Identify which cell holds the provided text, then report its [x, y] central coordinate. 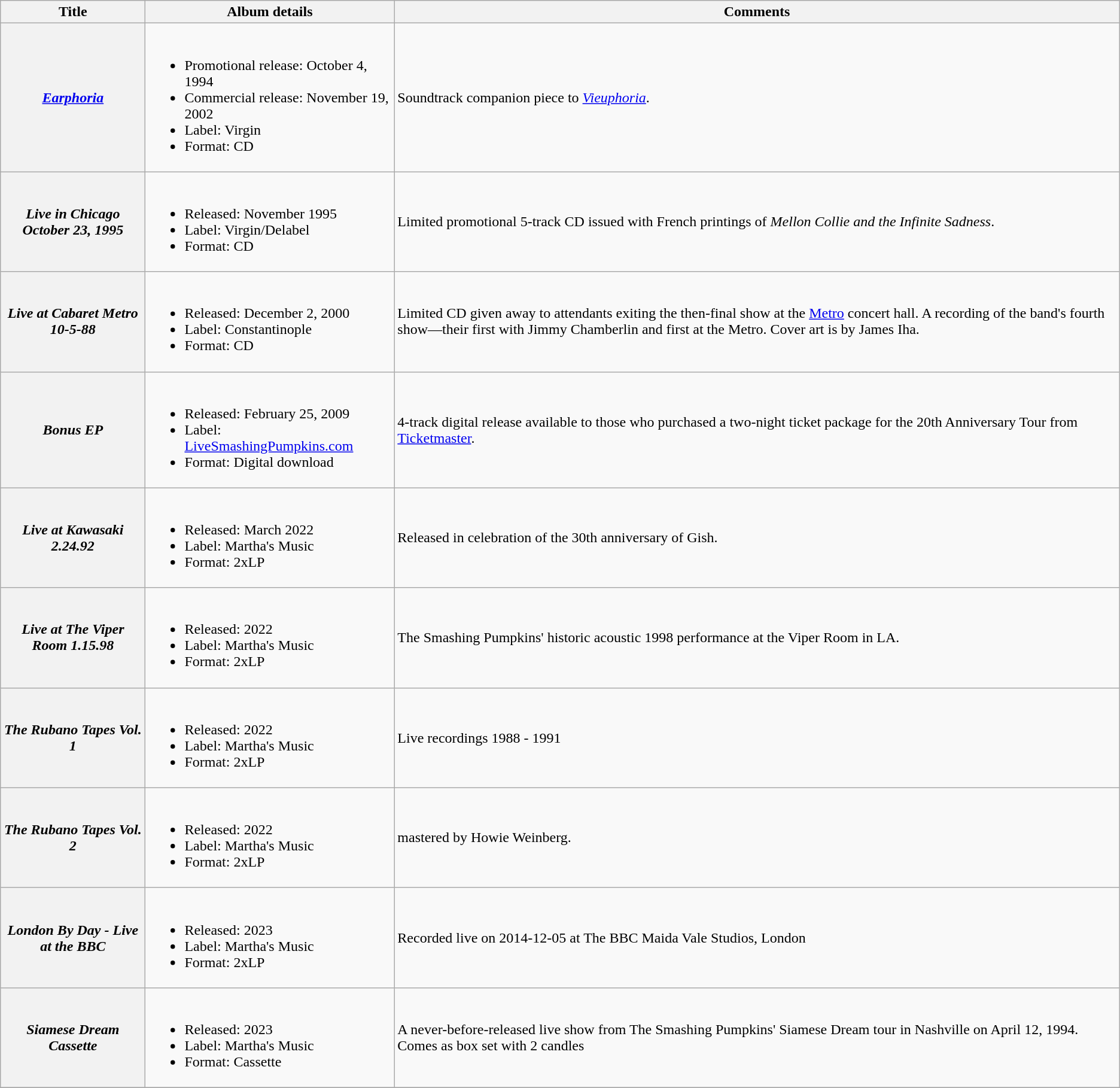
Released: 2023Label: Martha's MusicFormat: Cassette [270, 1038]
Live at The Viper Room 1.15.98 [73, 638]
Live at Cabaret Metro 10-5-88 [73, 322]
Recorded live on 2014-12-05 at The BBC Maida Vale Studios, London [757, 937]
The Rubano Tapes Vol. 1 [73, 737]
Promotional release: October 4, 1994Commercial release: November 19, 2002Label: VirginFormat: CD [270, 98]
Live at Kawasaki 2.24.92 [73, 537]
Released: February 25, 2009Label: LiveSmashingPumpkins.comFormat: Digital download [270, 430]
Limited promotional 5-track CD issued with French printings of Mellon Collie and the Infinite Sadness. [757, 221]
Live recordings 1988 - 1991 [757, 737]
Live in Chicago October 23, 1995 [73, 221]
The Rubano Tapes Vol. 2 [73, 838]
mastered by Howie Weinberg. [757, 838]
Released: March 2022Label: Martha's MusicFormat: 2xLP [270, 537]
Released: 2023Label: Martha's MusicFormat: 2xLP [270, 937]
Soundtrack companion piece to Vieuphoria. [757, 98]
Released: November 1995Label: Virgin/DelabelFormat: CD [270, 221]
Siamese Dream Cassette [73, 1038]
Comments [757, 12]
Earphoria [73, 98]
4-track digital release available to those who purchased a two-night ticket package for the 20th Anniversary Tour from Ticketmaster. [757, 430]
A never-before-released live show from The Smashing Pumpkins' Siamese Dream tour in Nashville on April 12, 1994. Comes as box set with 2 candles [757, 1038]
Released: December 2, 2000Label: ConstantinopleFormat: CD [270, 322]
The Smashing Pumpkins' historic acoustic 1998 performance at the Viper Room in LA. [757, 638]
London By Day - Live at the BBC [73, 937]
Released in celebration of the 30th anniversary of Gish. [757, 537]
Title [73, 12]
Bonus EP [73, 430]
Album details [270, 12]
